Search for the cell housing the specified text and yield its (X, Y) center coordinate. 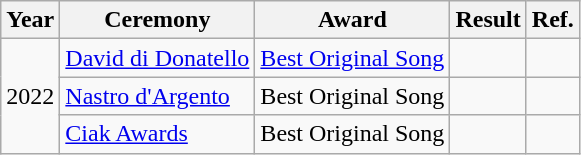
Result (488, 20)
Ciak Awards (158, 134)
Ceremony (158, 20)
2022 (30, 96)
Year (30, 20)
Ref. (552, 20)
Award (352, 20)
Nastro d'Argento (158, 96)
David di Donatello (158, 58)
